Provide the [x, y] coordinate of the cell's center where the given text is located.  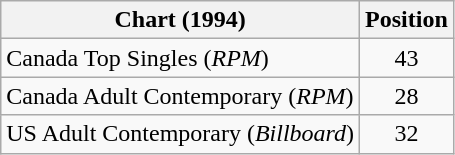
43 [407, 58]
32 [407, 134]
Canada Top Singles (RPM) [180, 58]
Chart (1994) [180, 20]
US Adult Contemporary (Billboard) [180, 134]
Canada Adult Contemporary (RPM) [180, 96]
28 [407, 96]
Position [407, 20]
